Determine the (X, Y) coordinate at the center of the cell enclosing the given text.  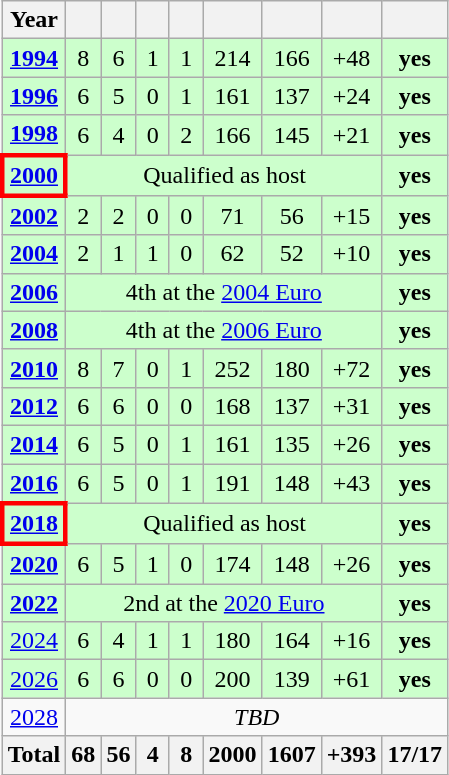
174 (232, 564)
2020 (34, 564)
1607 (292, 755)
4th at the 2004 Euro (224, 292)
+24 (352, 96)
2002 (34, 216)
+31 (352, 406)
2014 (34, 444)
168 (232, 406)
2026 (34, 679)
200 (232, 679)
2016 (34, 484)
2006 (34, 292)
2012 (34, 406)
Year (34, 20)
2nd at the 2020 Euro (224, 603)
+72 (352, 368)
2010 (34, 368)
2018 (34, 524)
214 (232, 58)
+61 (352, 679)
+15 (352, 216)
2004 (34, 254)
135 (292, 444)
TBD (257, 717)
139 (292, 679)
62 (232, 254)
145 (292, 135)
Total (34, 755)
164 (292, 641)
7 (118, 368)
+43 (352, 484)
+16 (352, 641)
+48 (352, 58)
252 (232, 368)
1998 (34, 135)
71 (232, 216)
2028 (34, 717)
1996 (34, 96)
+21 (352, 135)
52 (292, 254)
17/17 (415, 755)
1994 (34, 58)
+10 (352, 254)
68 (84, 755)
2022 (34, 603)
2024 (34, 641)
2008 (34, 330)
191 (232, 484)
4th at the 2006 Euro (224, 330)
+393 (352, 755)
